Identify which cell holds the provided text, then report its (X, Y) central coordinate. 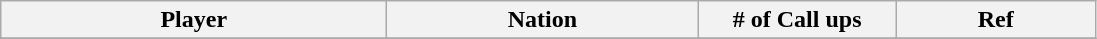
Player (194, 20)
Nation (542, 20)
Ref (996, 20)
# of Call ups (798, 20)
